Determine the (x, y) coordinate at the center of the cell enclosing the given text.  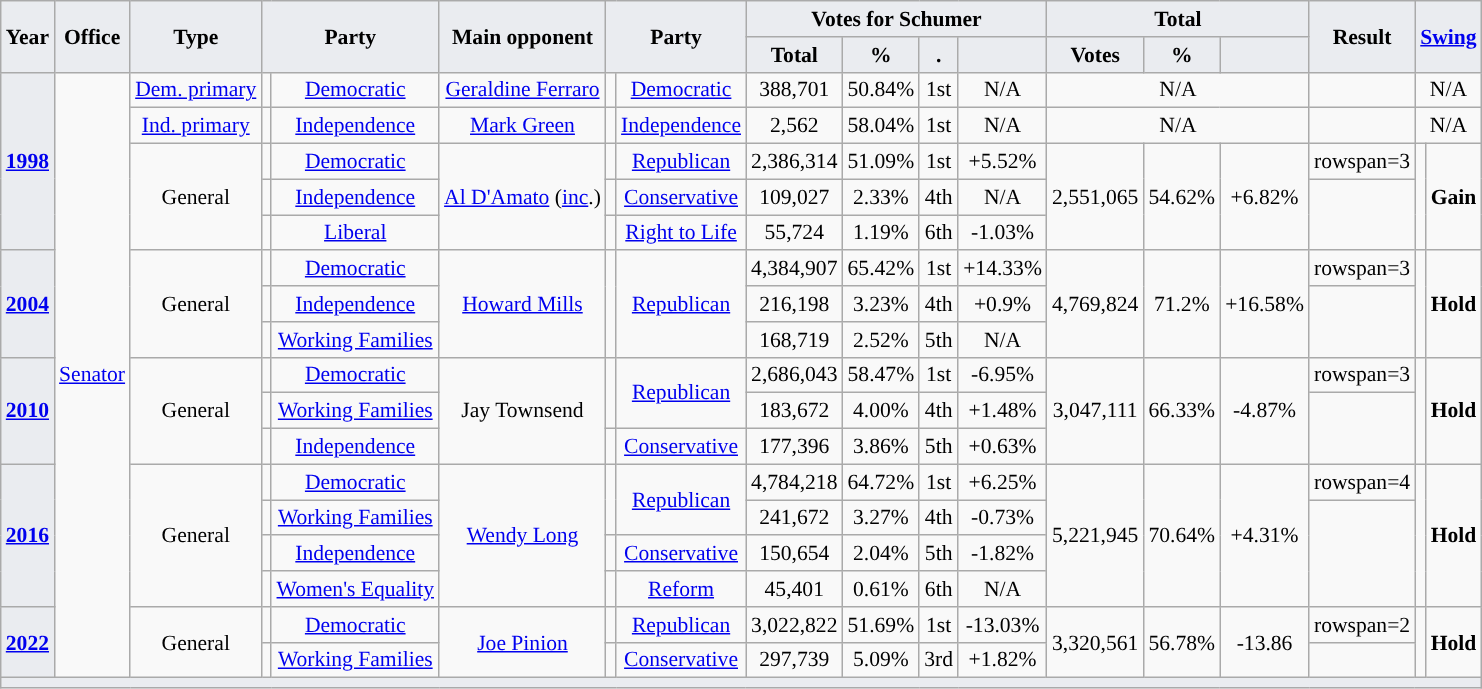
Votes for Schumer (896, 19)
-13.03% (1002, 625)
3rd (938, 660)
54.62% (1182, 198)
rowspan=4 (1362, 482)
+1.48% (1002, 411)
+6.82% (1264, 198)
-6.95% (1002, 375)
Main opponent (522, 36)
4,769,824 (1095, 304)
3.86% (882, 447)
-1.03% (1002, 233)
Wendy Long (522, 535)
56.78% (1182, 642)
Al D'Amato (inc.) (522, 198)
2.52% (882, 340)
45,401 (794, 589)
183,672 (794, 411)
58.47% (882, 375)
-1.82% (1002, 554)
241,672 (794, 518)
-4.87% (1264, 410)
Geraldine Ferraro (522, 90)
+1.82% (1002, 660)
2.33% (882, 197)
2.04% (882, 554)
+4.31% (1264, 535)
Jay Townsend (522, 410)
168,719 (794, 340)
1.19% (882, 233)
65.42% (882, 269)
Year (28, 36)
70.64% (1182, 535)
1998 (28, 161)
109,027 (794, 197)
3,047,111 (1095, 410)
3,022,822 (794, 625)
+0.9% (1002, 304)
64.72% (882, 482)
66.33% (1182, 410)
Joe Pinion (522, 642)
Result (1362, 36)
4.00% (882, 411)
+16.58% (1264, 304)
5.09% (882, 660)
rowspan=2 (1362, 625)
2022 (28, 642)
Women's Equality (355, 589)
+5.52% (1002, 162)
-0.73% (1002, 518)
. (938, 55)
3.27% (882, 518)
2,386,314 (794, 162)
51.09% (882, 162)
5,221,945 (1095, 535)
2,551,065 (1095, 198)
50.84% (882, 90)
Senator (92, 375)
-13.86 (1264, 642)
Votes (1095, 55)
3,320,561 (1095, 642)
+6.25% (1002, 482)
2016 (28, 535)
Type (196, 36)
177,396 (794, 447)
+14.33% (1002, 269)
Swing (1448, 36)
297,739 (794, 660)
Liberal (355, 233)
2,686,043 (794, 375)
Mark Green (522, 126)
0.61% (882, 589)
150,654 (794, 554)
71.2% (1182, 304)
216,198 (794, 304)
3.23% (882, 304)
55,724 (794, 233)
Howard Mills (522, 304)
2010 (28, 410)
Right to Life (681, 233)
Dem. primary (196, 90)
2004 (28, 304)
Gain (1453, 198)
2,562 (794, 126)
Reform (681, 589)
Office (92, 36)
51.69% (882, 625)
388,701 (794, 90)
4,784,218 (794, 482)
4,384,907 (794, 269)
58.04% (882, 126)
+0.63% (1002, 447)
Ind. primary (196, 126)
